Output the (X, Y) coordinate of the center of the cell containing the given text.  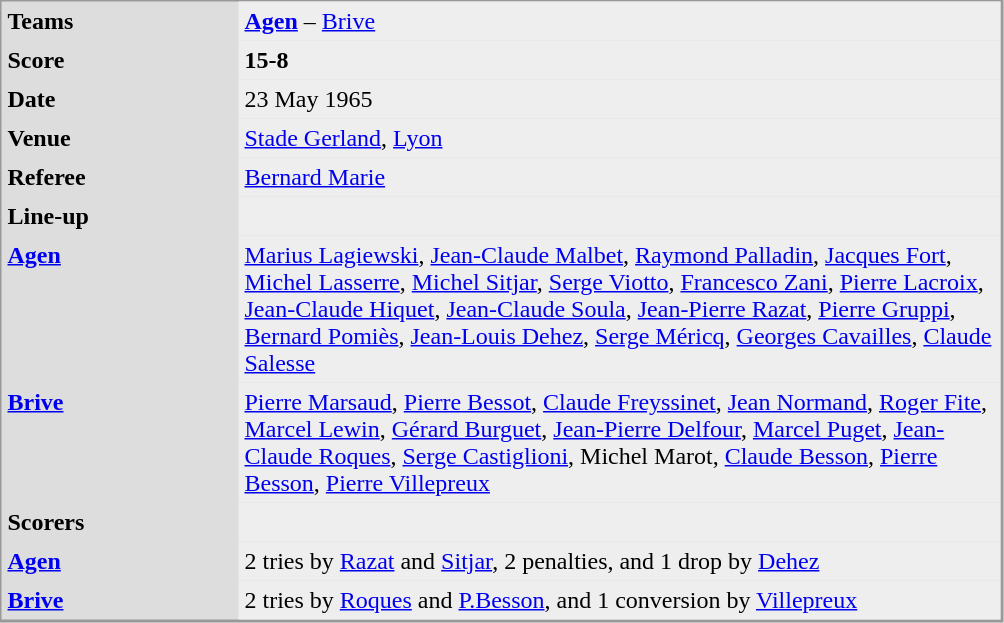
Scorers (120, 522)
Stade Gerland, Lyon (619, 138)
Teams (120, 22)
Venue (120, 138)
15-8 (619, 60)
2 tries by Roques and P.Besson, and 1 conversion by Villepreux (619, 600)
Line-up (120, 216)
Referee (120, 178)
Bernard Marie (619, 178)
Agen – Brive (619, 22)
23 May 1965 (619, 100)
Date (120, 100)
2 tries by Razat and Sitjar, 2 penalties, and 1 drop by Dehez (619, 562)
Score (120, 60)
